For the text-containing cell, return its midpoint in [x, y] coordinate format. 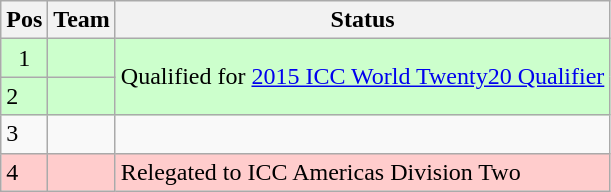
1 [24, 58]
Qualified for 2015 ICC World Twenty20 Qualifier [362, 77]
4 [24, 172]
Pos [24, 20]
3 [24, 134]
Status [362, 20]
Relegated to ICC Americas Division Two [362, 172]
2 [24, 96]
Team [82, 20]
